Scan for the cell matching the given text and deliver its [X, Y] coordinate at center. 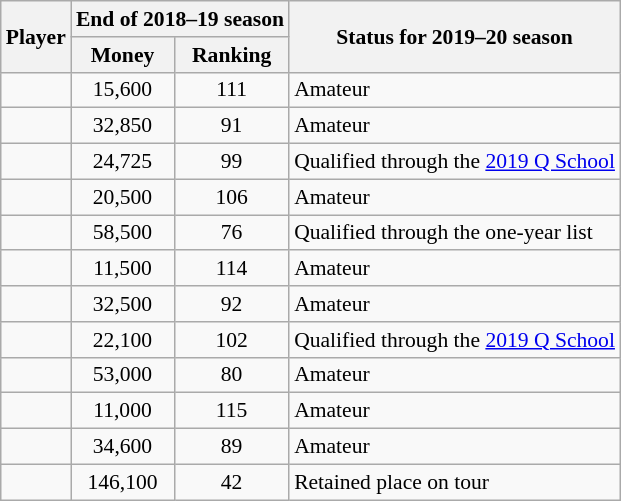
80 [232, 375]
32,500 [122, 304]
114 [232, 269]
20,500 [122, 197]
111 [232, 90]
58,500 [122, 233]
Ranking [232, 55]
89 [232, 447]
106 [232, 197]
Status for 2019–20 season [454, 36]
102 [232, 340]
11,000 [122, 411]
76 [232, 233]
22,100 [122, 340]
99 [232, 162]
15,600 [122, 90]
53,000 [122, 375]
146,100 [122, 482]
11,500 [122, 269]
Player [36, 36]
24,725 [122, 162]
115 [232, 411]
Retained place on tour [454, 482]
32,850 [122, 126]
92 [232, 304]
Money [122, 55]
42 [232, 482]
91 [232, 126]
End of 2018–19 season [180, 19]
Qualified through the one-year list [454, 233]
34,600 [122, 447]
